From the cell containing the given text, extract its center point as (x, y) coordinate. 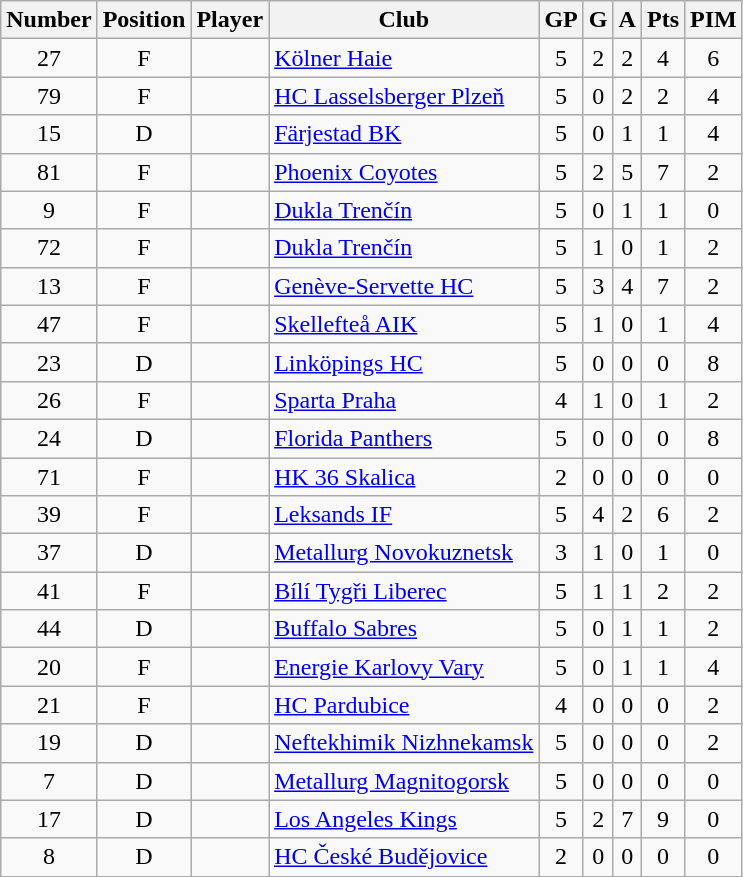
21 (49, 705)
Pts (662, 20)
Player (230, 20)
79 (49, 96)
20 (49, 667)
71 (49, 477)
GP (561, 20)
17 (49, 819)
Linköpings HC (404, 362)
Kölner Haie (404, 58)
23 (49, 362)
44 (49, 629)
15 (49, 134)
19 (49, 743)
Buffalo Sabres (404, 629)
Club (404, 20)
Energie Karlovy Vary (404, 667)
HC České Budějovice (404, 857)
A (627, 20)
Phoenix Coyotes (404, 172)
HK 36 Skalica (404, 477)
Leksands IF (404, 515)
HC Pardubice (404, 705)
41 (49, 591)
Bílí Tygři Liberec (404, 591)
Florida Panthers (404, 438)
27 (49, 58)
HC Lasselsberger Plzeň (404, 96)
Färjestad BK (404, 134)
Neftekhimik Nizhnekamsk (404, 743)
Sparta Praha (404, 400)
Position (144, 20)
Metallurg Novokuznetsk (404, 553)
Metallurg Magnitogorsk (404, 781)
81 (49, 172)
PIM (714, 20)
47 (49, 324)
24 (49, 438)
37 (49, 553)
Number (49, 20)
Genève-Servette HC (404, 286)
72 (49, 248)
G (598, 20)
Skellefteå AIK (404, 324)
26 (49, 400)
39 (49, 515)
13 (49, 286)
Los Angeles Kings (404, 819)
